Provide the (x, y) coordinate of the cell's center where the given text is located.  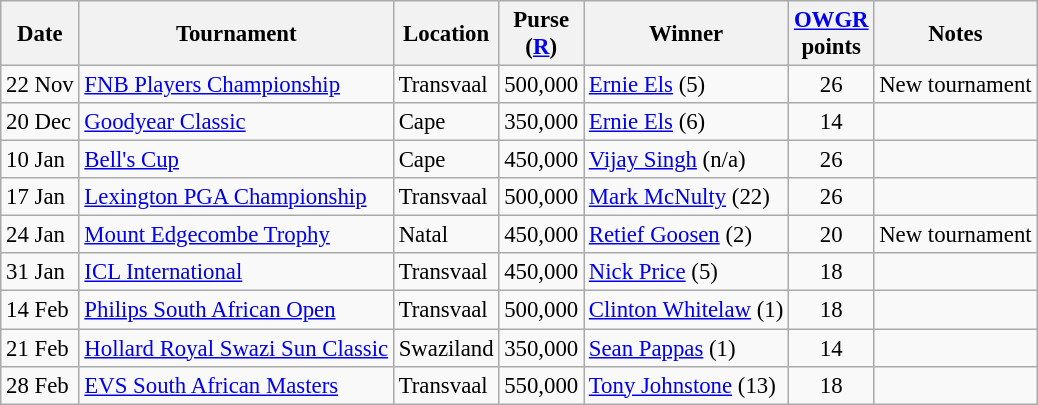
Nick Price (5) (686, 273)
Mark McNulty (22) (686, 197)
Mount Edgecombe Trophy (236, 235)
Clinton Whitelaw (1) (686, 310)
FNB Players Championship (236, 85)
Ernie Els (6) (686, 122)
Sean Pappas (1) (686, 348)
22 Nov (40, 85)
Bell's Cup (236, 160)
Purse(R) (542, 34)
20 Dec (40, 122)
Location (446, 34)
20 (832, 235)
Hollard Royal Swazi Sun Classic (236, 348)
Ernie Els (5) (686, 85)
Date (40, 34)
ICL International (236, 273)
Retief Goosen (2) (686, 235)
10 Jan (40, 160)
Tournament (236, 34)
550,000 (542, 385)
Swaziland (446, 348)
28 Feb (40, 385)
Philips South African Open (236, 310)
17 Jan (40, 197)
EVS South African Masters (236, 385)
Lexington PGA Championship (236, 197)
Goodyear Classic (236, 122)
31 Jan (40, 273)
OWGRpoints (832, 34)
21 Feb (40, 348)
Natal (446, 235)
24 Jan (40, 235)
Vijay Singh (n/a) (686, 160)
Tony Johnstone (13) (686, 385)
Notes (956, 34)
14 Feb (40, 310)
Winner (686, 34)
